Scan for the cell matching the given text and deliver its [x, y] coordinate at center. 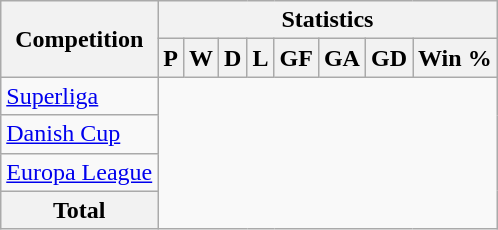
Europa League [80, 172]
W [200, 58]
Danish Cup [80, 134]
GF [296, 58]
D [233, 58]
Total [80, 210]
Competition [80, 39]
Win % [456, 58]
GA [342, 58]
Statistics [328, 20]
Superliga [80, 96]
GD [388, 58]
P [171, 58]
L [260, 58]
